Pinpoint the cell where the given text exists, returning its [X, Y] midpoint coordinate. 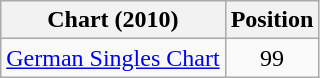
German Singles Chart [113, 58]
99 [272, 58]
Position [272, 20]
Chart (2010) [113, 20]
